Locate the cell with the specified text and output its [x, y] center coordinate. 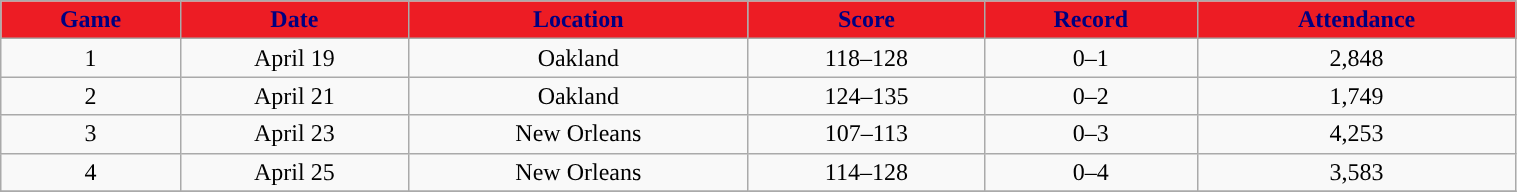
0–3 [1090, 134]
Game [91, 20]
Attendance [1356, 20]
114–128 [866, 172]
0–2 [1090, 96]
April 19 [294, 58]
2 [91, 96]
3,583 [1356, 172]
Record [1090, 20]
118–128 [866, 58]
Location [578, 20]
0–4 [1090, 172]
107–113 [866, 134]
124–135 [866, 96]
April 21 [294, 96]
0–1 [1090, 58]
2,848 [1356, 58]
3 [91, 134]
Date [294, 20]
4,253 [1356, 134]
Score [866, 20]
1,749 [1356, 96]
April 25 [294, 172]
April 23 [294, 134]
1 [91, 58]
4 [91, 172]
